Return [X, Y] of the center of cell containing provided text 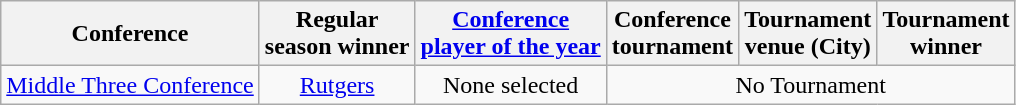
Middle Three Conference [130, 85]
None selected [510, 85]
No Tournament [810, 85]
Tournament venue (City) [808, 34]
Rutgers [337, 85]
Conference [130, 34]
Conference player of the year [510, 34]
Tournament winner [946, 34]
Conference tournament [672, 34]
Regular season winner [337, 34]
